Search for the cell housing the specified text and yield its [X, Y] center coordinate. 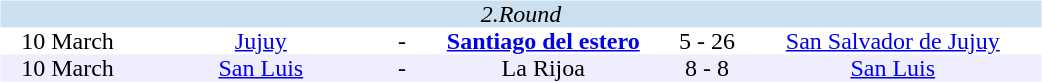
San Salvador de Jujuy [892, 42]
Jujuy [261, 42]
8 - 8 [707, 68]
2.Round [520, 14]
5 - 26 [707, 42]
Santiago del estero [544, 42]
La Rijoa [544, 68]
